Return (x, y) of the center of cell containing provided text 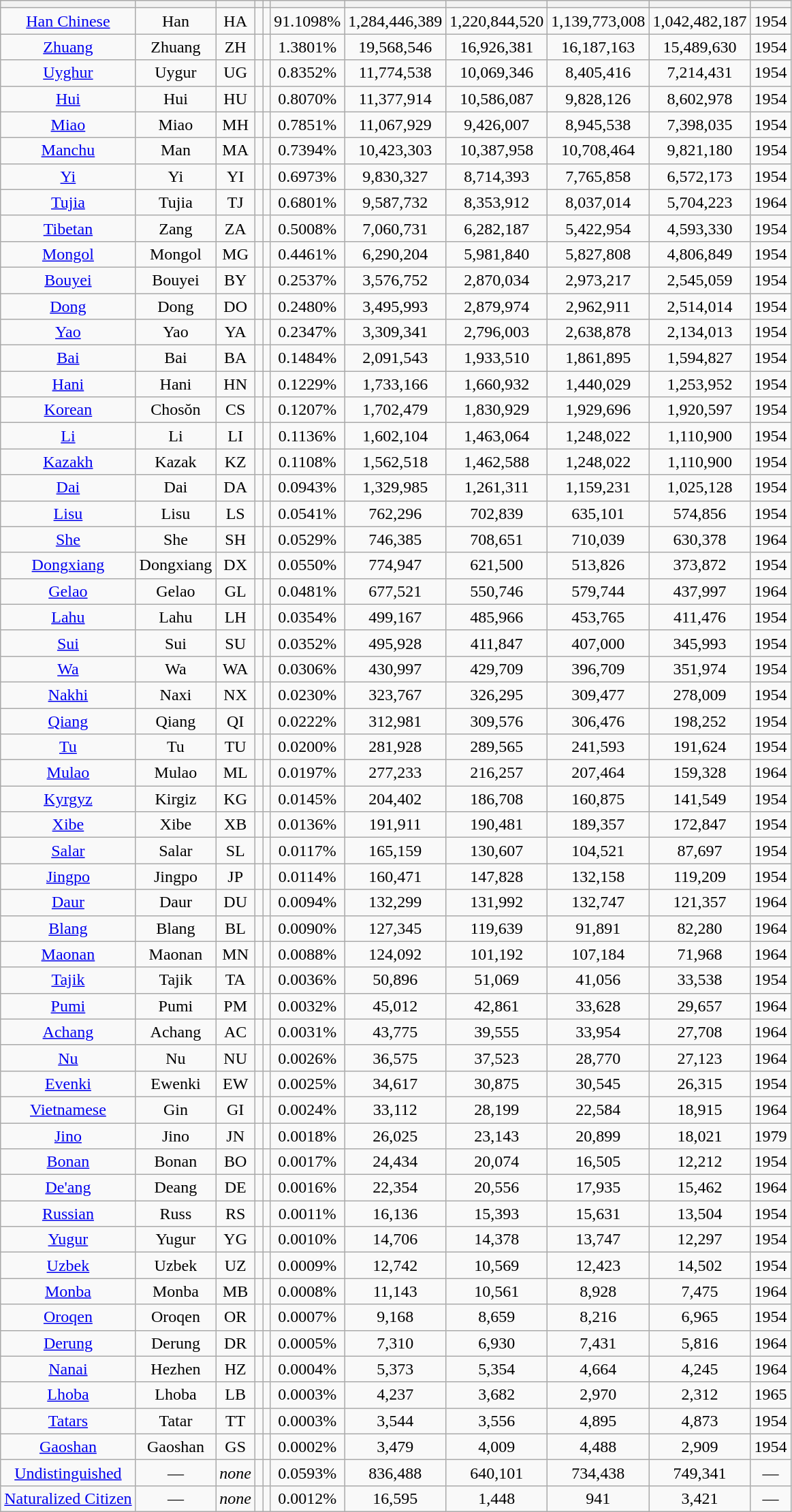
1,042,482,187 (700, 21)
0.1108% (308, 462)
710,039 (598, 539)
GI (236, 1109)
7,431 (598, 1343)
13,504 (700, 1214)
43,775 (395, 1032)
10,069,346 (497, 73)
12,742 (395, 1265)
0.0005% (308, 1343)
241,593 (598, 747)
CS (236, 410)
0.2537% (308, 280)
0.2480% (308, 306)
NX (236, 695)
0.0114% (308, 877)
0.0017% (308, 1162)
2,638,878 (598, 332)
0.1229% (308, 384)
309,576 (497, 721)
18,021 (700, 1135)
91.1098% (308, 21)
0.0004% (308, 1369)
1,929,696 (598, 410)
277,233 (395, 773)
0.5008% (308, 228)
0.0024% (308, 1109)
2,545,059 (700, 280)
15,631 (598, 1214)
Undistinguished (68, 1472)
0.8352% (308, 73)
15,393 (497, 1214)
160,471 (395, 877)
KZ (236, 462)
24,434 (395, 1162)
26,315 (700, 1084)
BL (236, 928)
0.0593% (308, 1472)
JP (236, 877)
749,341 (700, 1472)
1,920,597 (700, 410)
NU (236, 1058)
309,477 (598, 695)
20,899 (598, 1135)
4,873 (700, 1421)
1,462,588 (497, 462)
OR (236, 1317)
630,378 (700, 539)
DE (236, 1188)
WA (236, 669)
8,928 (598, 1291)
4,009 (497, 1447)
BA (236, 358)
TJ (236, 202)
198,252 (700, 721)
22,584 (598, 1109)
104,521 (598, 851)
0.0550% (308, 565)
1,933,510 (497, 358)
101,192 (497, 954)
0.0010% (308, 1240)
KG (236, 799)
Nakhi (68, 695)
Nanai (68, 1369)
4,664 (598, 1369)
51,069 (497, 980)
411,847 (497, 643)
621,500 (497, 565)
SH (236, 539)
DU (236, 902)
EW (236, 1084)
20,074 (497, 1162)
0.0117% (308, 851)
306,476 (598, 721)
0.0088% (308, 954)
Korean (68, 410)
0.0012% (308, 1498)
0.0094% (308, 902)
189,357 (598, 825)
27,708 (700, 1032)
17,935 (598, 1188)
774,947 (395, 565)
1,159,231 (598, 488)
12,297 (700, 1240)
DR (236, 1343)
MG (236, 254)
5,704,223 (700, 202)
5,354 (497, 1369)
0.0025% (308, 1084)
6,290,204 (395, 254)
5,373 (395, 1369)
0.0036% (308, 980)
0.0197% (308, 773)
2,514,014 (700, 306)
Kyrgyz (68, 799)
3,576,752 (395, 280)
TT (236, 1421)
14,706 (395, 1240)
Deang (176, 1188)
191,624 (700, 747)
28,199 (497, 1109)
0.0002% (308, 1447)
1,448 (497, 1498)
Tatar (176, 1421)
0.0007% (308, 1317)
45,012 (395, 1006)
Hezhen (176, 1369)
1,025,128 (700, 488)
ZH (236, 47)
HZ (236, 1369)
4,237 (395, 1395)
22,354 (395, 1188)
GS (236, 1447)
130,607 (497, 851)
33,628 (598, 1006)
39,555 (497, 1032)
574,856 (700, 514)
0.0481% (308, 591)
ML (236, 773)
191,911 (395, 825)
495,928 (395, 643)
3,495,993 (395, 306)
147,828 (497, 877)
9,426,007 (497, 125)
JN (236, 1135)
0.1207% (308, 410)
677,521 (395, 591)
8,216 (598, 1317)
132,299 (395, 902)
159,328 (700, 773)
0.1136% (308, 436)
16,595 (395, 1498)
SU (236, 643)
8,353,912 (497, 202)
UZ (236, 1265)
107,184 (598, 954)
119,209 (700, 877)
5,422,954 (598, 228)
Kazakh (68, 462)
708,651 (497, 539)
312,981 (395, 721)
0.7851% (308, 125)
LS (236, 514)
1,329,985 (395, 488)
1,602,104 (395, 436)
12,423 (598, 1265)
1,220,844,520 (497, 21)
42,861 (497, 1006)
Zang (176, 228)
127,345 (395, 928)
Naxi (176, 695)
LI (236, 436)
0.0032% (308, 1006)
0.0031% (308, 1032)
4,593,330 (700, 228)
11,067,929 (395, 125)
2,970 (598, 1395)
351,974 (700, 669)
2,879,974 (497, 306)
0.1484% (308, 358)
ZA (236, 228)
Kazak (176, 462)
6,282,187 (497, 228)
36,575 (395, 1058)
Man (176, 151)
DX (236, 565)
550,746 (497, 591)
1.3801% (308, 47)
11,143 (395, 1291)
Ewenki (176, 1084)
1,562,518 (395, 462)
1,702,479 (395, 410)
16,136 (395, 1214)
16,505 (598, 1162)
7,060,731 (395, 228)
HN (236, 384)
1,253,952 (700, 384)
Tibetan (68, 228)
33,112 (395, 1109)
XB (236, 825)
9,168 (395, 1317)
8,945,538 (598, 125)
1,733,166 (395, 384)
836,488 (395, 1472)
TA (236, 980)
746,385 (395, 539)
15,462 (700, 1188)
132,158 (598, 877)
0.0011% (308, 1214)
2,870,034 (497, 280)
0.0200% (308, 747)
165,159 (395, 851)
345,993 (700, 643)
2,134,013 (700, 332)
19,568,546 (395, 47)
15,489,630 (700, 47)
121,357 (700, 902)
1,139,773,008 (598, 21)
14,502 (700, 1265)
0.0145% (308, 799)
3,682 (497, 1395)
AC (236, 1032)
0.0354% (308, 617)
635,101 (598, 514)
1,861,895 (598, 358)
1,594,827 (700, 358)
407,000 (598, 643)
2,312 (700, 1395)
8,602,978 (700, 99)
396,709 (598, 669)
QI (236, 721)
5,816 (700, 1343)
0.0018% (308, 1135)
14,378 (497, 1240)
941 (598, 1498)
71,968 (700, 954)
9,828,126 (598, 99)
Uyghur (68, 73)
7,765,858 (598, 176)
131,992 (497, 902)
33,954 (598, 1032)
0.0943% (308, 488)
1979 (771, 1135)
Kirgiz (176, 799)
0.0026% (308, 1058)
0.0306% (308, 669)
37,523 (497, 1058)
Russ (176, 1214)
6,965 (700, 1317)
87,697 (700, 851)
Chosŏn (176, 410)
23,143 (497, 1135)
0.0016% (308, 1188)
MH (236, 125)
91,891 (598, 928)
LB (236, 1395)
4,895 (598, 1421)
Manchu (68, 151)
160,875 (598, 799)
437,997 (700, 591)
6,930 (497, 1343)
29,657 (700, 1006)
124,092 (395, 954)
10,423,303 (395, 151)
YA (236, 332)
10,586,087 (497, 99)
6,572,173 (700, 176)
9,821,180 (700, 151)
50,896 (395, 980)
453,765 (598, 617)
3,309,341 (395, 332)
8,405,416 (598, 73)
12,212 (700, 1162)
734,438 (598, 1472)
373,872 (700, 565)
20,556 (497, 1188)
41,056 (598, 980)
7,310 (395, 1343)
216,257 (497, 773)
11,774,538 (395, 73)
278,009 (700, 695)
1,830,929 (497, 410)
0.0136% (308, 825)
1,284,446,389 (395, 21)
323,767 (395, 695)
0.7394% (308, 151)
26,025 (395, 1135)
141,549 (700, 799)
4,488 (598, 1447)
0.6801% (308, 202)
579,744 (598, 591)
2,091,543 (395, 358)
1,261,311 (497, 488)
8,037,014 (598, 202)
GL (236, 591)
2,909 (700, 1447)
UG (236, 73)
10,561 (497, 1291)
702,839 (497, 514)
YG (236, 1240)
0.4461% (308, 254)
TU (236, 747)
4,806,849 (700, 254)
DO (236, 306)
9,587,732 (395, 202)
7,398,035 (700, 125)
4,245 (700, 1369)
2,973,217 (598, 280)
0.2347% (308, 332)
Tatars (68, 1421)
Naturalized Citizen (68, 1498)
0.0090% (308, 928)
2,796,003 (497, 332)
RS (236, 1214)
16,926,381 (497, 47)
0.0541% (308, 514)
0.0009% (308, 1265)
HU (236, 99)
132,747 (598, 902)
DA (236, 488)
0.6973% (308, 176)
8,714,393 (497, 176)
0.0352% (308, 643)
Evenki (68, 1084)
3,544 (395, 1421)
7,214,431 (700, 73)
9,830,327 (395, 176)
10,387,958 (497, 151)
204,402 (395, 799)
1,440,029 (598, 384)
513,826 (598, 565)
82,280 (700, 928)
10,708,464 (598, 151)
119,639 (497, 928)
8,659 (497, 1317)
1,463,064 (497, 436)
499,167 (395, 617)
281,928 (395, 747)
MA (236, 151)
326,295 (497, 695)
28,770 (598, 1058)
27,123 (700, 1058)
640,101 (497, 1472)
1,660,932 (497, 384)
762,296 (395, 514)
30,875 (497, 1084)
0.0230% (308, 695)
429,709 (497, 669)
0.8070% (308, 99)
YI (236, 176)
Gin (176, 1109)
207,464 (598, 773)
Vietnamese (68, 1109)
485,966 (497, 617)
3,421 (700, 1498)
190,481 (497, 825)
0.0008% (308, 1291)
34,617 (395, 1084)
3,556 (497, 1421)
MB (236, 1291)
430,997 (395, 669)
BY (236, 280)
13,747 (598, 1240)
10,569 (497, 1265)
7,475 (700, 1291)
Han (176, 21)
11,377,914 (395, 99)
186,708 (497, 799)
Han Chinese (68, 21)
30,545 (598, 1084)
De'ang (68, 1188)
2,962,911 (598, 306)
16,187,163 (598, 47)
172,847 (700, 825)
HA (236, 21)
33,538 (700, 980)
Uygur (176, 73)
3,479 (395, 1447)
0.0529% (308, 539)
BO (236, 1162)
0.0222% (308, 721)
SL (236, 851)
PM (236, 1006)
5,827,808 (598, 254)
5,981,840 (497, 254)
1965 (771, 1395)
Russian (68, 1214)
411,476 (700, 617)
LH (236, 617)
18,915 (700, 1109)
MN (236, 954)
289,565 (497, 747)
